From the cell containing the given text, extract its center point as [X, Y] coordinate. 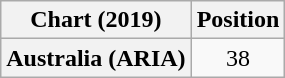
38 [238, 58]
Australia (ARIA) [96, 58]
Chart (2019) [96, 20]
Position [238, 20]
